Search for the cell housing the specified text and yield its [x, y] center coordinate. 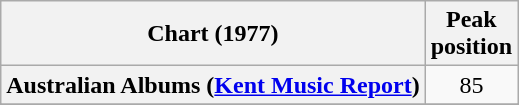
Australian Albums (Kent Music Report) [213, 85]
Chart (1977) [213, 34]
85 [471, 85]
Peak position [471, 34]
